Identify which cell holds the provided text, then report its (x, y) central coordinate. 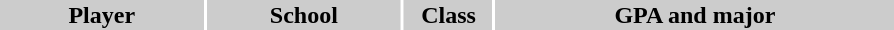
Class (448, 15)
School (304, 15)
GPA and major (695, 15)
Player (102, 15)
